Capture the cell that displays the provided text and extract its (x, y) central coordinate. 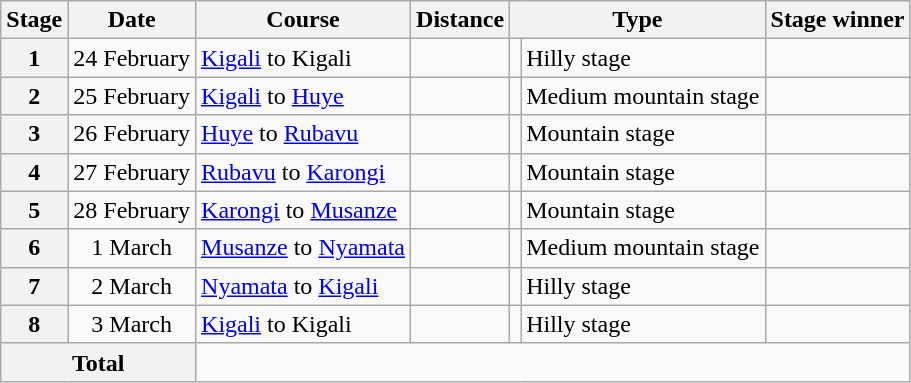
Distance (460, 20)
Rubavu to Karongi (304, 172)
Type (638, 20)
Course (304, 20)
27 February (132, 172)
3 (34, 134)
Huye to Rubavu (304, 134)
4 (34, 172)
6 (34, 248)
25 February (132, 96)
Stage (34, 20)
24 February (132, 58)
26 February (132, 134)
7 (34, 286)
Total (98, 362)
Date (132, 20)
28 February (132, 210)
Kigali to Huye (304, 96)
3 March (132, 324)
8 (34, 324)
Karongi to Musanze (304, 210)
Stage winner (838, 20)
Nyamata to Kigali (304, 286)
2 (34, 96)
5 (34, 210)
1 (34, 58)
2 March (132, 286)
Musanze to Nyamata (304, 248)
1 March (132, 248)
